For the text-containing cell, return its midpoint in (X, Y) coordinate format. 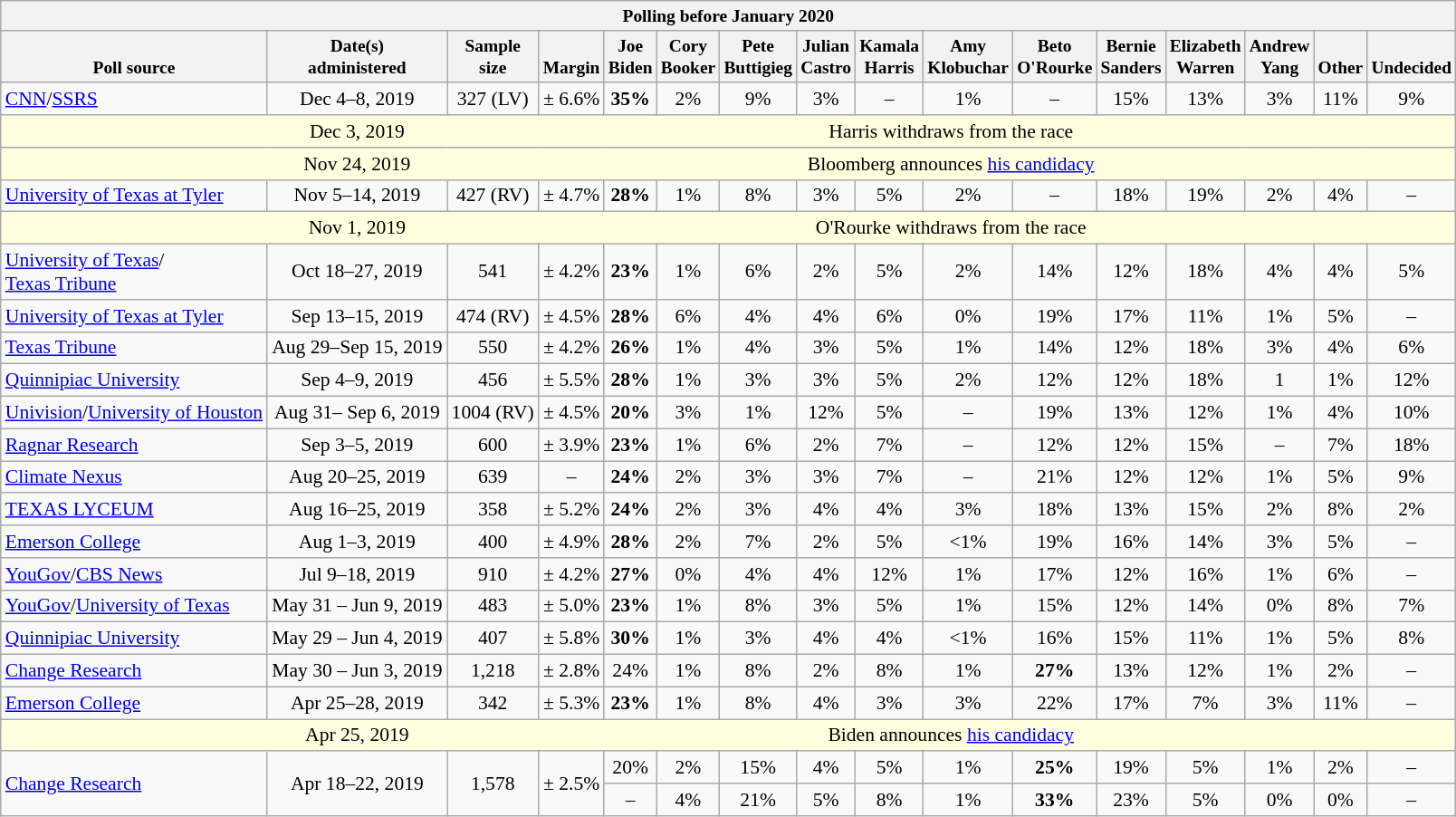
May 31 – Jun 9, 2019 (357, 606)
± 4.9% (571, 542)
Aug 1–3, 2019 (357, 542)
600 (493, 445)
Sep 3–5, 2019 (357, 445)
10% (1412, 413)
± 4.7% (571, 196)
± 5.0% (571, 606)
342 (493, 703)
± 3.9% (571, 445)
541 (493, 272)
Sep 4–9, 2019 (357, 380)
CNN/SSRS (134, 100)
Date(s)administered (357, 56)
25% (1055, 768)
Texas Tribune (134, 348)
± 5.8% (571, 639)
JulianCastro (826, 56)
Aug 16–25, 2019 (357, 510)
Climate Nexus (134, 477)
427 (RV) (493, 196)
ElizabethWarren (1205, 56)
Samplesize (493, 56)
Jul 9–18, 2019 (357, 574)
550 (493, 348)
Biden announces his candidacy (952, 735)
AmyKlobuchar (969, 56)
Aug 31– Sep 6, 2019 (357, 413)
Aug 20–25, 2019 (357, 477)
KamalaHarris (889, 56)
Bloomberg announces his candidacy (952, 164)
Nov 5–14, 2019 (357, 196)
456 (493, 380)
Univision/University of Houston (134, 413)
483 (493, 606)
26% (630, 348)
YouGov/University of Texas (134, 606)
Undecided (1412, 56)
1,218 (493, 671)
YouGov/CBS News (134, 574)
May 29 – Jun 4, 2019 (357, 639)
JoeBiden (630, 56)
Nov 24, 2019 (357, 164)
± 6.6% (571, 100)
Aug 29–Sep 15, 2019 (357, 348)
± 2.5% (571, 784)
AndrewYang (1279, 56)
Apr 25–28, 2019 (357, 703)
Polling before January 2020 (728, 16)
474 (RV) (493, 316)
327 (LV) (493, 100)
Poll source (134, 56)
358 (493, 510)
Apr 18–22, 2019 (357, 784)
± 5.5% (571, 380)
1 (1279, 380)
1,578 (493, 784)
910 (493, 574)
407 (493, 639)
May 30 – Jun 3, 2019 (357, 671)
Sep 13–15, 2019 (357, 316)
Apr 25, 2019 (357, 735)
Dec 3, 2019 (357, 131)
University of Texas/Texas Tribune (134, 272)
400 (493, 542)
1004 (RV) (493, 413)
± 2.8% (571, 671)
BernieSanders (1131, 56)
30% (630, 639)
Nov 1, 2019 (357, 228)
Other (1340, 56)
33% (1055, 800)
CoryBooker (688, 56)
± 5.2% (571, 510)
Oct 18–27, 2019 (357, 272)
Margin (571, 56)
22% (1055, 703)
BetoO'Rourke (1055, 56)
PeteButtigieg (759, 56)
Harris withdraws from the race (952, 131)
Dec 4–8, 2019 (357, 100)
O'Rourke withdraws from the race (952, 228)
TEXAS LYCEUM (134, 510)
Ragnar Research (134, 445)
639 (493, 477)
35% (630, 100)
± 5.3% (571, 703)
